Provide the [x, y] coordinate of the cell's center where the given text is located.  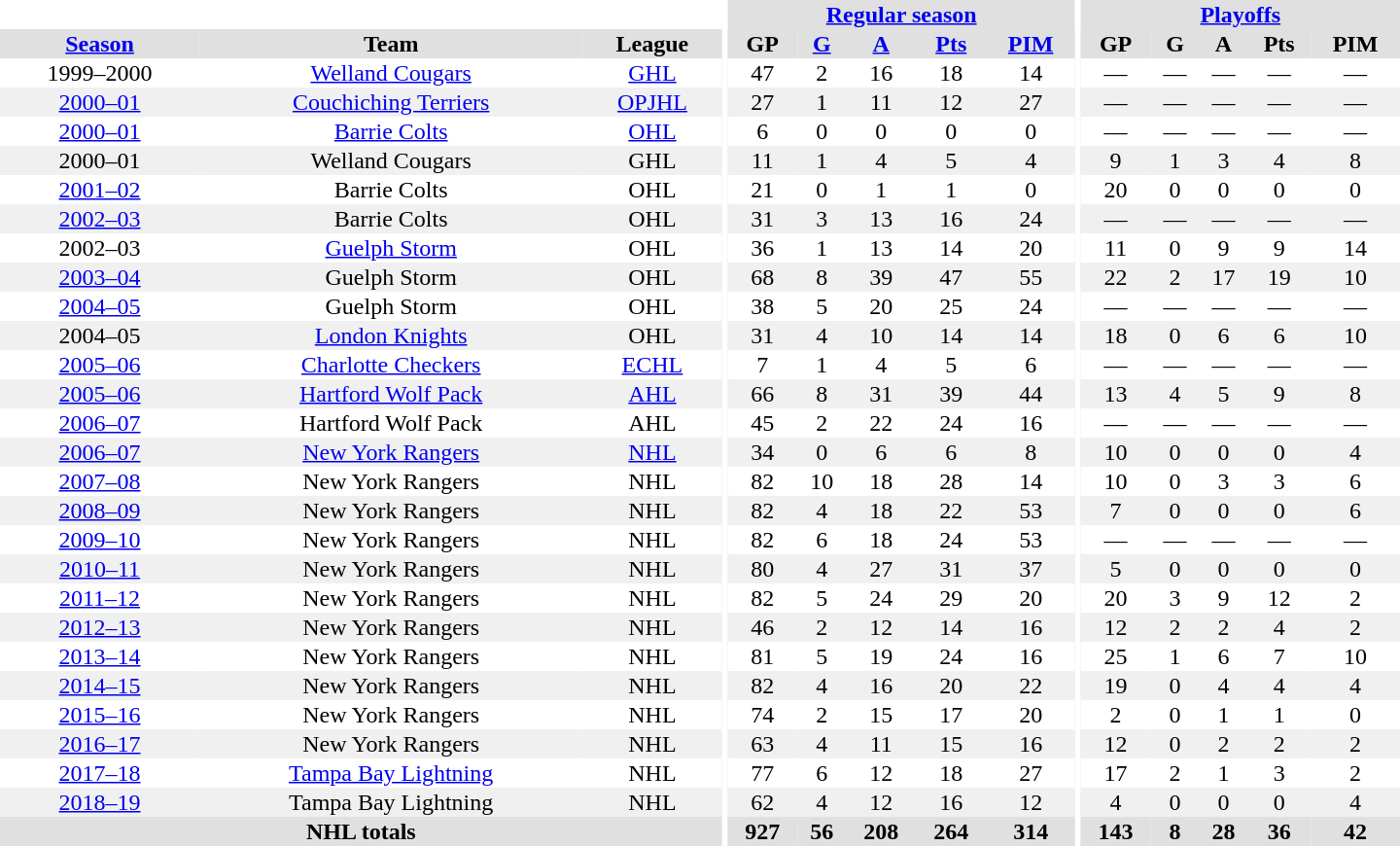
264 [951, 831]
2013–14 [99, 656]
68 [762, 277]
62 [762, 802]
63 [762, 744]
37 [1031, 569]
927 [762, 831]
2001–02 [99, 190]
Charlotte Checkers [391, 365]
143 [1116, 831]
2010–11 [99, 569]
2018–19 [99, 802]
ECHL [652, 365]
Regular season [901, 15]
77 [762, 773]
208 [881, 831]
80 [762, 569]
League [652, 44]
34 [762, 452]
Team [391, 44]
314 [1031, 831]
29 [951, 598]
66 [762, 394]
2008–09 [99, 511]
45 [762, 423]
2016–17 [99, 744]
London Knights [391, 335]
2017–18 [99, 773]
2015–16 [99, 715]
74 [762, 715]
55 [1031, 277]
38 [762, 306]
NHL totals [362, 831]
2014–15 [99, 686]
42 [1355, 831]
56 [822, 831]
2007–08 [99, 481]
OPJHL [652, 102]
44 [1031, 394]
1999–2000 [99, 73]
Couchiching Terriers [391, 102]
2012–13 [99, 627]
81 [762, 656]
Season [99, 44]
21 [762, 190]
2011–12 [99, 598]
Playoffs [1241, 15]
2009–10 [99, 540]
46 [762, 627]
2003–04 [99, 277]
